Search for the cell housing the specified text and yield its (X, Y) center coordinate. 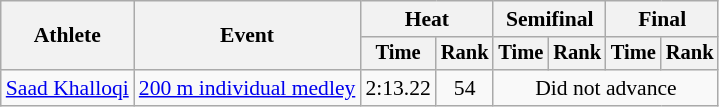
Final (662, 19)
Semifinal (549, 19)
Did not advance (606, 88)
Saad Khalloqi (68, 88)
Heat (426, 19)
200 m individual medley (248, 88)
2:13.22 (398, 88)
Event (248, 36)
54 (465, 88)
Athlete (68, 36)
